Locate the cell with the specified text and output its [x, y] center coordinate. 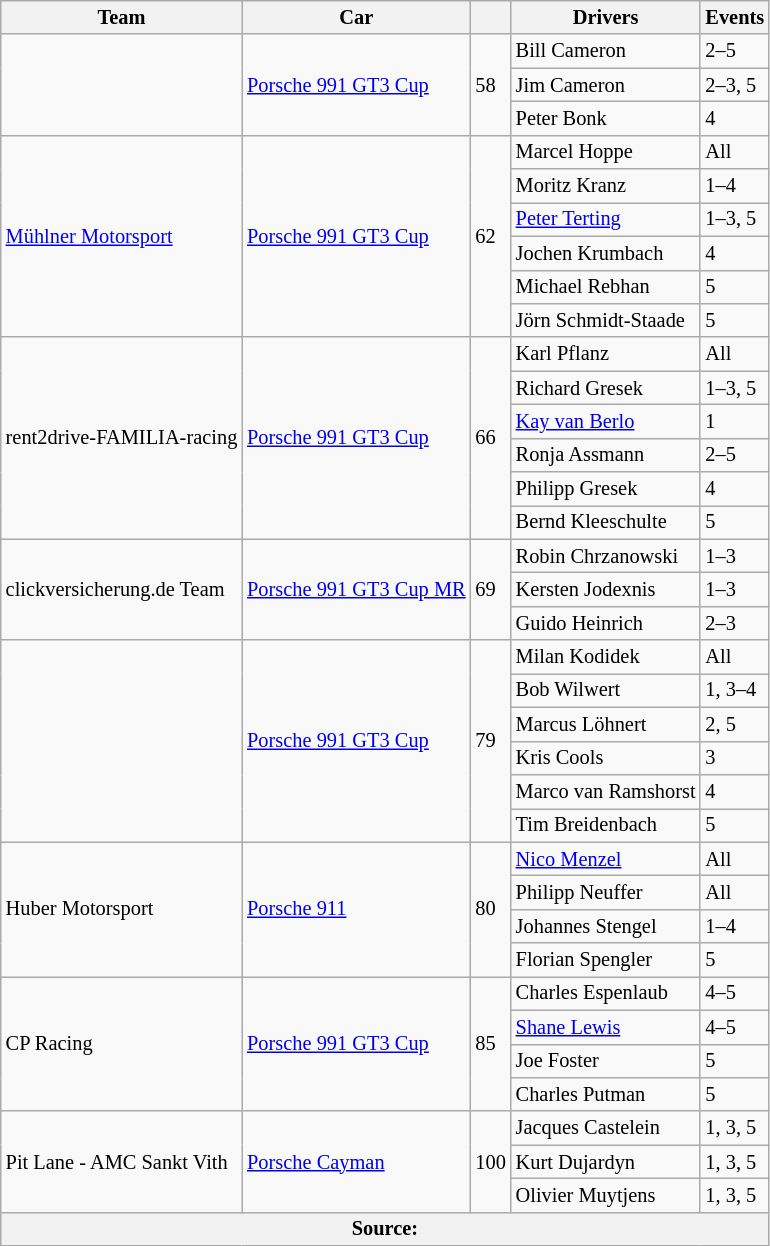
Jörn Schmidt-Staade [606, 320]
2–3 [734, 623]
Johannes Stengel [606, 926]
Kay van Berlo [606, 421]
Philipp Gresek [606, 489]
Pit Lane - AMC Sankt Vith [122, 1162]
80 [490, 910]
Mühlner Motorsport [122, 236]
Kersten Jodexnis [606, 589]
Peter Bonk [606, 118]
69 [490, 590]
Philipp Neuffer [606, 892]
62 [490, 236]
Marco van Ramshorst [606, 791]
Moritz Kranz [606, 186]
Richard Gresek [606, 388]
Bernd Kleeschulte [606, 522]
1 [734, 421]
Team [122, 17]
100 [490, 1162]
Marcus Löhnert [606, 724]
Kurt Dujardyn [606, 1162]
Michael Rebhan [606, 287]
Joe Foster [606, 1061]
1, 3–4 [734, 690]
Jacques Castelein [606, 1128]
Charles Putman [606, 1094]
Events [734, 17]
Milan Kodidek [606, 657]
Jim Cameron [606, 85]
Robin Chrzanowski [606, 556]
Source: [385, 1229]
Bob Wilwert [606, 690]
Bill Cameron [606, 51]
79 [490, 741]
Tim Breidenbach [606, 825]
Porsche 991 GT3 Cup MR [356, 590]
66 [490, 438]
Porsche Cayman [356, 1162]
Huber Motorsport [122, 910]
Ronja Assmann [606, 455]
Charles Espenlaub [606, 993]
rent2drive-FAMILIA-racing [122, 438]
3 [734, 758]
2, 5 [734, 724]
clickversicherung.de Team [122, 590]
Olivier Muytjens [606, 1195]
Karl Pflanz [606, 354]
58 [490, 84]
Jochen Krumbach [606, 253]
Shane Lewis [606, 1027]
Florian Spengler [606, 960]
Porsche 911 [356, 910]
Nico Menzel [606, 859]
Kris Cools [606, 758]
2–3, 5 [734, 85]
Guido Heinrich [606, 623]
Car [356, 17]
CP Racing [122, 1044]
Marcel Hoppe [606, 152]
Peter Terting [606, 219]
Drivers [606, 17]
85 [490, 1044]
